Find where the given text appears and provide that cell's center as (x, y) coordinate. 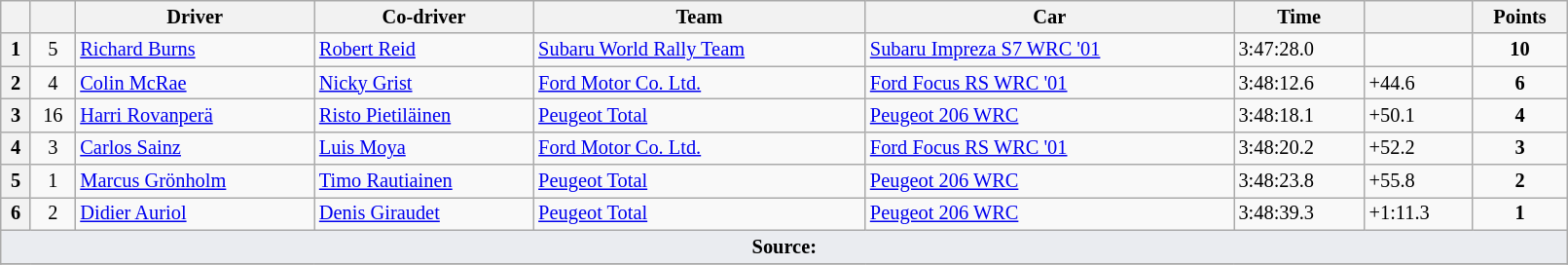
Time (1299, 17)
Nicky Grist (424, 83)
3:48:12.6 (1299, 83)
3:47:28.0 (1299, 50)
Subaru Impreza S7 WRC '01 (1049, 50)
Didier Auriol (195, 213)
Points (1520, 17)
Source: (784, 246)
Car (1049, 17)
+55.8 (1419, 181)
Harri Rovanperä (195, 115)
Robert Reid (424, 50)
Luis Moya (424, 148)
+44.6 (1419, 83)
+1:11.3 (1419, 213)
3:48:20.2 (1299, 148)
Team (699, 17)
Richard Burns (195, 50)
16 (53, 115)
Colin McRae (195, 83)
Timo Rautiainen (424, 181)
3:48:23.8 (1299, 181)
Driver (195, 17)
Carlos Sainz (195, 148)
+52.2 (1419, 148)
+50.1 (1419, 115)
3:48:18.1 (1299, 115)
Marcus Grönholm (195, 181)
Denis Giraudet (424, 213)
Risto Pietiläinen (424, 115)
Subaru World Rally Team (699, 50)
3:48:39.3 (1299, 213)
10 (1520, 50)
Co-driver (424, 17)
